Provide the [X, Y] coordinate of the cell's center where the given text is located.  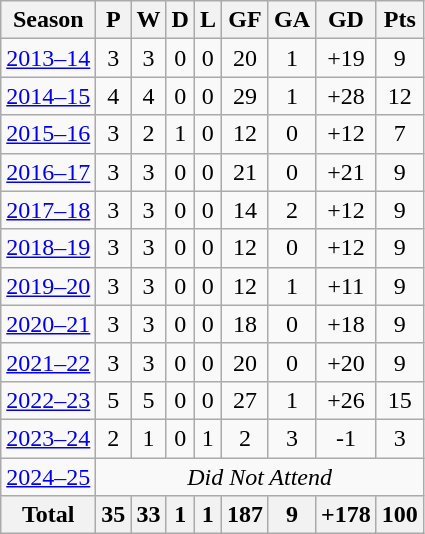
2018–19 [48, 248]
W [148, 20]
33 [148, 515]
2019–20 [48, 286]
21 [244, 172]
2016–17 [48, 172]
2017–18 [48, 210]
27 [244, 400]
GA [292, 20]
7 [400, 134]
+19 [346, 58]
29 [244, 96]
2015–16 [48, 134]
15 [400, 400]
Total [48, 515]
GD [346, 20]
L [208, 20]
+26 [346, 400]
Season [48, 20]
100 [400, 515]
GF [244, 20]
2023–24 [48, 438]
14 [244, 210]
+178 [346, 515]
187 [244, 515]
D [180, 20]
+18 [346, 324]
Did Not Attend [260, 477]
+28 [346, 96]
2014–15 [48, 96]
+11 [346, 286]
2013–14 [48, 58]
Pts [400, 20]
+21 [346, 172]
-1 [346, 438]
P [114, 20]
2024–25 [48, 477]
2022–23 [48, 400]
2020–21 [48, 324]
+20 [346, 362]
2021–22 [48, 362]
35 [114, 515]
18 [244, 324]
